Scan for the cell matching the given text and deliver its (x, y) coordinate at center. 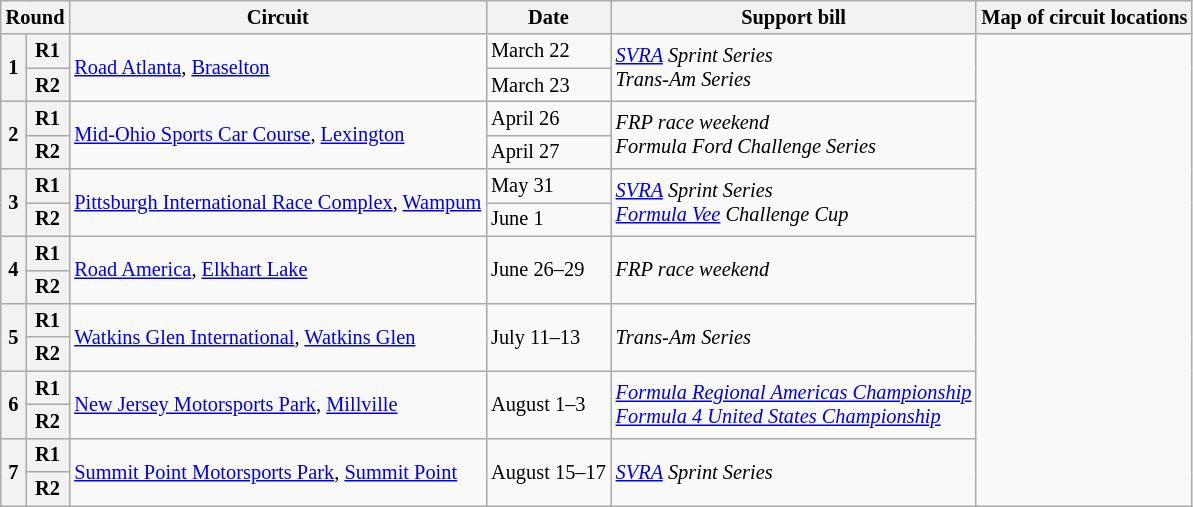
Mid-Ohio Sports Car Course, Lexington (278, 134)
New Jersey Motorsports Park, Millville (278, 404)
Support bill (794, 17)
SVRA Sprint SeriesTrans-Am Series (794, 68)
Road Atlanta, Braselton (278, 68)
6 (14, 404)
SVRA Sprint Series (794, 472)
7 (14, 472)
2 (14, 134)
FRP race weekend (794, 270)
March 23 (548, 85)
FRP race weekendFormula Ford Challenge Series (794, 134)
June 26–29 (548, 270)
Summit Point Motorsports Park, Summit Point (278, 472)
3 (14, 202)
Pittsburgh International Race Complex, Wampum (278, 202)
Map of circuit locations (1084, 17)
July 11–13 (548, 336)
August 15–17 (548, 472)
SVRA Sprint SeriesFormula Vee Challenge Cup (794, 202)
Date (548, 17)
May 31 (548, 186)
Watkins Glen International, Watkins Glen (278, 336)
April 26 (548, 118)
4 (14, 270)
August 1–3 (548, 404)
April 27 (548, 152)
1 (14, 68)
5 (14, 336)
Trans-Am Series (794, 336)
Circuit (278, 17)
Road America, Elkhart Lake (278, 270)
March 22 (548, 51)
Round (36, 17)
Formula Regional Americas ChampionshipFormula 4 United States Championship (794, 404)
June 1 (548, 219)
